Return the (x, y) coordinate for the center point of the cell that contains the specified text.  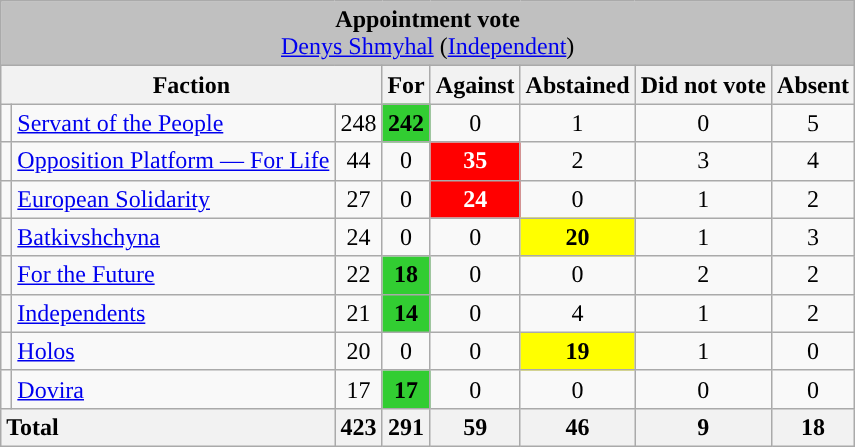
Appointment voteDenys Shmyhal (Independent) (428, 34)
Holos (174, 351)
19 (578, 351)
27 (358, 199)
Faction (192, 85)
22 (358, 275)
Absent (814, 85)
Opposition Platform — For Life (174, 161)
21 (358, 313)
Did not vote (703, 85)
9 (703, 427)
Abstained (578, 85)
242 (406, 123)
423 (358, 427)
European Solidarity (174, 199)
Independents (174, 313)
Total (168, 427)
For (406, 85)
For the Future (174, 275)
248 (358, 123)
46 (578, 427)
5 (814, 123)
Batkivshchyna (174, 237)
Against (475, 85)
35 (475, 161)
291 (406, 427)
Servant of the People (174, 123)
59 (475, 427)
Dovira (174, 389)
14 (406, 313)
44 (358, 161)
